Search for the cell housing the specified text and yield its [X, Y] center coordinate. 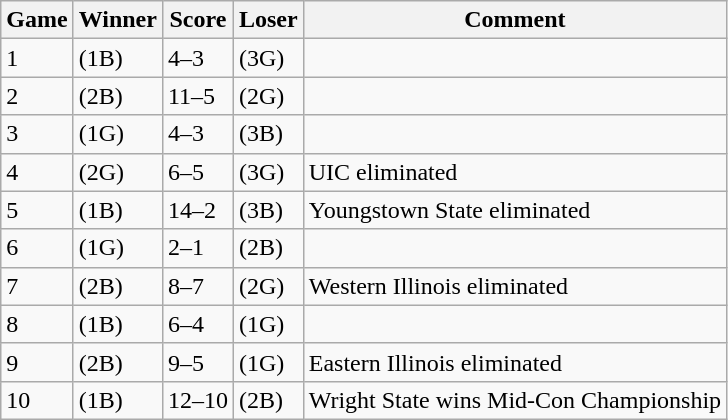
2–1 [198, 248]
8 [37, 324]
9–5 [198, 362]
UIC eliminated [514, 172]
Western Illinois eliminated [514, 286]
Game [37, 20]
6–4 [198, 324]
6 [37, 248]
2 [37, 96]
14–2 [198, 210]
5 [37, 210]
Loser [268, 20]
Score [198, 20]
Eastern Illinois eliminated [514, 362]
Comment [514, 20]
Youngstown State eliminated [514, 210]
10 [37, 400]
6–5 [198, 172]
11–5 [198, 96]
7 [37, 286]
Winner [118, 20]
9 [37, 362]
8–7 [198, 286]
1 [37, 58]
Wright State wins Mid-Con Championship [514, 400]
12–10 [198, 400]
4 [37, 172]
3 [37, 134]
